Search for the cell housing the specified text and yield its (x, y) center coordinate. 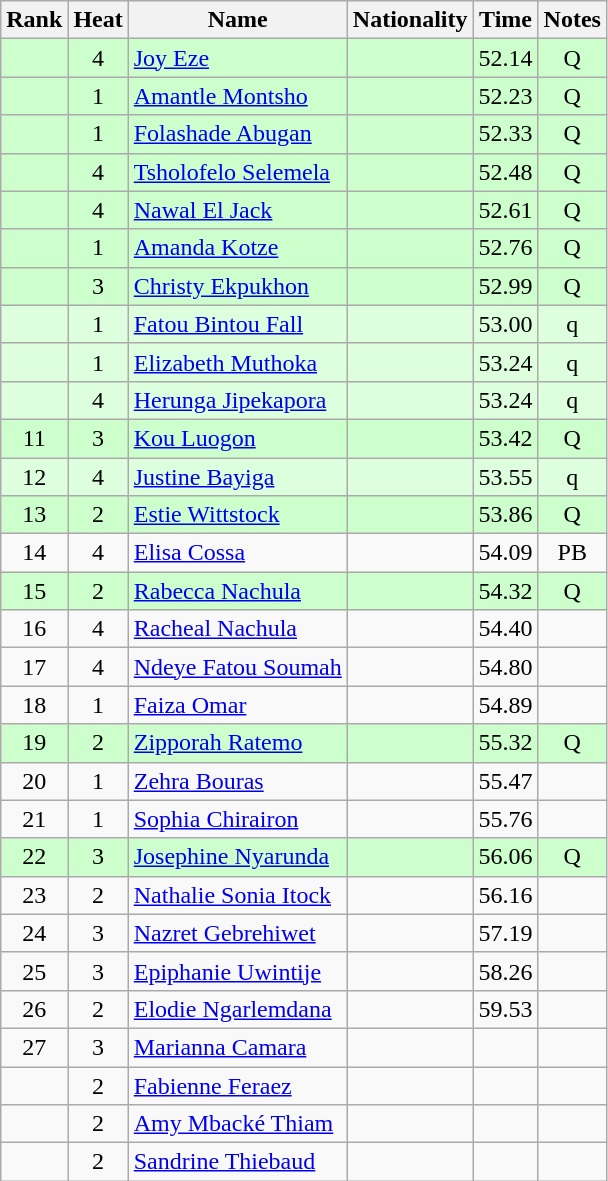
Racheal Nachula (238, 629)
Heat (98, 20)
Elisa Cossa (238, 553)
Folashade Abugan (238, 134)
52.61 (506, 210)
Sandrine Thiebaud (238, 1162)
54.40 (506, 629)
19 (34, 743)
52.48 (506, 172)
Tsholofelo Selemela (238, 172)
54.80 (506, 667)
Rabecca Nachula (238, 591)
Estie Wittstock (238, 515)
16 (34, 629)
53.55 (506, 477)
57.19 (506, 933)
Elizabeth Muthoka (238, 362)
Notes (572, 20)
25 (34, 971)
53.42 (506, 438)
26 (34, 1009)
Ndeye Fatou Soumah (238, 667)
52.23 (506, 96)
54.89 (506, 705)
Nawal El Jack (238, 210)
Marianna Camara (238, 1047)
Fatou Bintou Fall (238, 324)
Faiza Omar (238, 705)
53.86 (506, 515)
53.00 (506, 324)
PB (572, 553)
Joy Eze (238, 58)
22 (34, 857)
27 (34, 1047)
15 (34, 591)
Josephine Nyarunda (238, 857)
Amy Mbacké Thiam (238, 1124)
58.26 (506, 971)
Nazret Gebrehiwet (238, 933)
52.33 (506, 134)
12 (34, 477)
54.09 (506, 553)
Name (238, 20)
59.53 (506, 1009)
Time (506, 20)
23 (34, 895)
Epiphanie Uwintije (238, 971)
54.32 (506, 591)
Herunga Jipekapora (238, 400)
Nathalie Sonia Itock (238, 895)
Amanda Kotze (238, 248)
56.16 (506, 895)
Kou Luogon (238, 438)
Sophia Chirairon (238, 819)
Elodie Ngarlemdana (238, 1009)
Justine Bayiga (238, 477)
52.76 (506, 248)
Fabienne Feraez (238, 1085)
Zipporah Ratemo (238, 743)
55.76 (506, 819)
Amantle Montsho (238, 96)
56.06 (506, 857)
52.14 (506, 58)
Rank (34, 20)
Christy Ekpukhon (238, 286)
21 (34, 819)
14 (34, 553)
24 (34, 933)
13 (34, 515)
Nationality (410, 20)
17 (34, 667)
52.99 (506, 286)
20 (34, 781)
11 (34, 438)
55.32 (506, 743)
55.47 (506, 781)
18 (34, 705)
Zehra Bouras (238, 781)
